Return the [x, y] coordinate for the center point of the cell that contains the specified text.  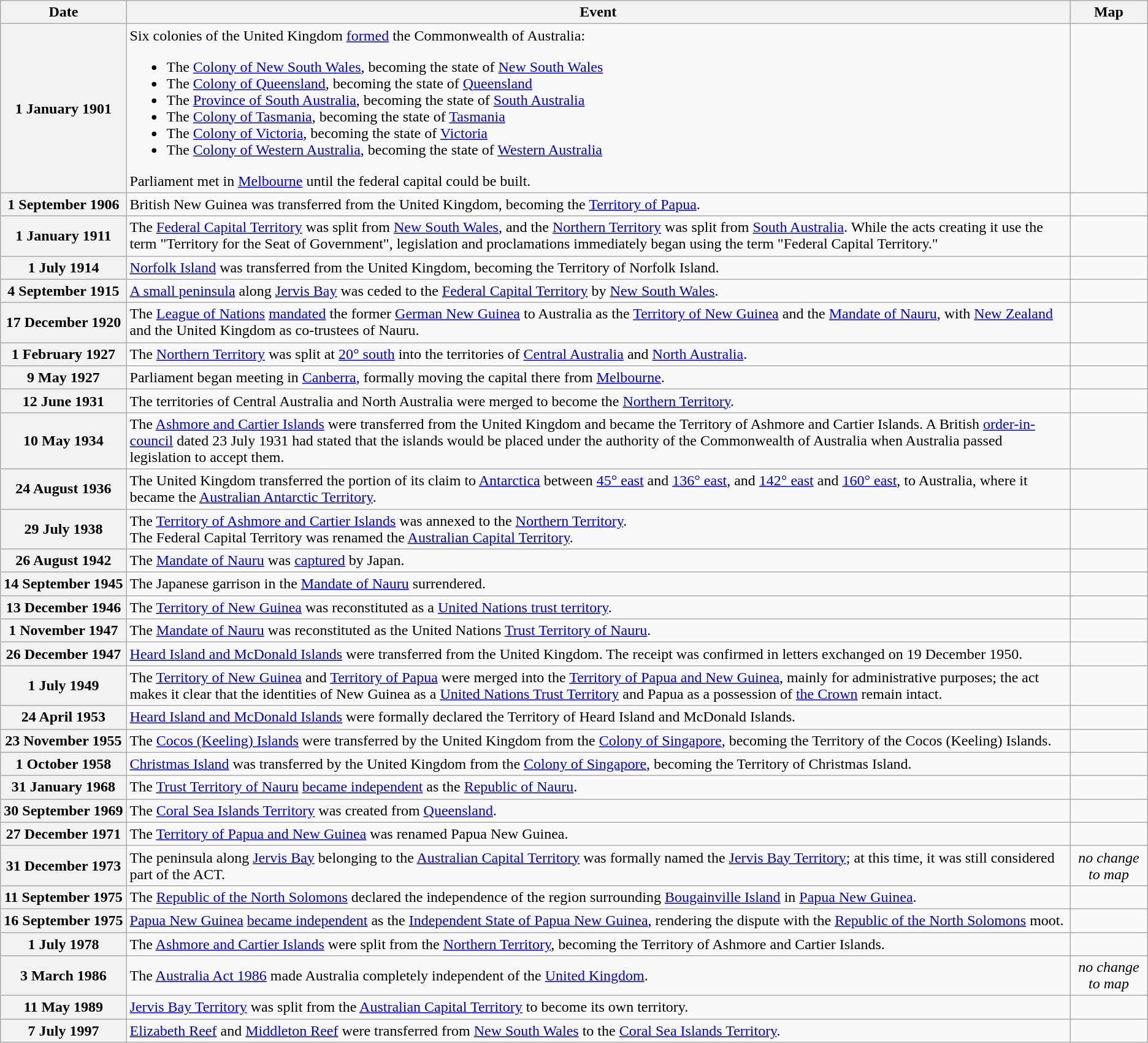
The Republic of the North Solomons declared the independence of the region surrounding Bougainville Island in Papua New Guinea. [599, 897]
1 October 1958 [64, 764]
Papua New Guinea became independent as the Independent State of Papua New Guinea, rendering the dispute with the Republic of the North Solomons moot. [599, 920]
Jervis Bay Territory was split from the Australian Capital Territory to become its own territory. [599, 1007]
1 February 1927 [64, 354]
The Territory of New Guinea was reconstituted as a United Nations trust territory. [599, 607]
The Ashmore and Cartier Islands were split from the Northern Territory, becoming the Territory of Ashmore and Cartier Islands. [599, 944]
26 December 1947 [64, 654]
16 September 1975 [64, 920]
The Australia Act 1986 made Australia completely independent of the United Kingdom. [599, 976]
17 December 1920 [64, 323]
The Japanese garrison in the Mandate of Nauru surrendered. [599, 584]
The Mandate of Nauru was captured by Japan. [599, 561]
1 January 1911 [64, 236]
31 January 1968 [64, 787]
7 July 1997 [64, 1031]
British New Guinea was transferred from the United Kingdom, becoming the Territory of Papua. [599, 204]
The Northern Territory was split at 20° south into the territories of Central Australia and North Australia. [599, 354]
Parliament began meeting in Canberra, formally moving the capital there from Melbourne. [599, 377]
9 May 1927 [64, 377]
29 July 1938 [64, 529]
4 September 1915 [64, 291]
Elizabeth Reef and Middleton Reef were transferred from New South Wales to the Coral Sea Islands Territory. [599, 1031]
A small peninsula along Jervis Bay was ceded to the Federal Capital Territory by New South Wales. [599, 291]
Heard Island and McDonald Islands were transferred from the United Kingdom. The receipt was confirmed in letters exchanged on 19 December 1950. [599, 654]
The Territory of Papua and New Guinea was renamed Papua New Guinea. [599, 834]
24 August 1936 [64, 488]
Map [1109, 12]
1 January 1901 [64, 108]
1 July 1914 [64, 267]
13 December 1946 [64, 607]
The Coral Sea Islands Territory was created from Queensland. [599, 810]
31 December 1973 [64, 865]
1 July 1978 [64, 944]
1 September 1906 [64, 204]
30 September 1969 [64, 810]
27 December 1971 [64, 834]
Christmas Island was transferred by the United Kingdom from the Colony of Singapore, becoming the Territory of Christmas Island. [599, 764]
11 September 1975 [64, 897]
14 September 1945 [64, 584]
Heard Island and McDonald Islands were formally declared the Territory of Heard Island and McDonald Islands. [599, 717]
Date [64, 12]
Norfolk Island was transferred from the United Kingdom, becoming the Territory of Norfolk Island. [599, 267]
26 August 1942 [64, 561]
The Mandate of Nauru was reconstituted as the United Nations Trust Territory of Nauru. [599, 631]
The territories of Central Australia and North Australia were merged to become the Northern Territory. [599, 401]
11 May 1989 [64, 1007]
12 June 1931 [64, 401]
10 May 1934 [64, 441]
The Trust Territory of Nauru became independent as the Republic of Nauru. [599, 787]
3 March 1986 [64, 976]
24 April 1953 [64, 717]
1 November 1947 [64, 631]
1 July 1949 [64, 686]
23 November 1955 [64, 741]
Event [599, 12]
